Output the (x, y) coordinate of the center of the cell containing the given text.  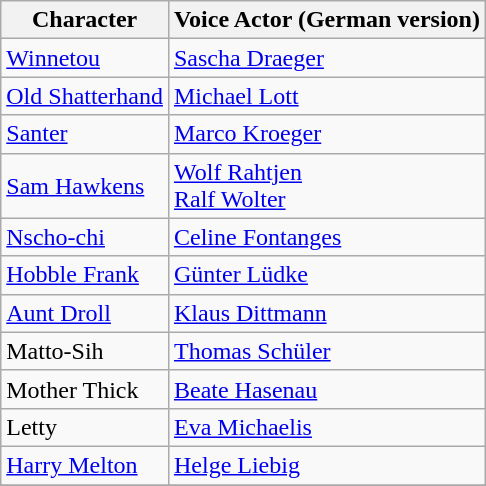
Harry Melton (85, 465)
Michael Lott (326, 96)
Santer (85, 134)
Mother Thick (85, 389)
Günter Lüdke (326, 275)
Helge Liebig (326, 465)
Marco Kroeger (326, 134)
Wolf Rahtjen Ralf Wolter (326, 186)
Character (85, 20)
Sam Hawkens (85, 186)
Letty (85, 427)
Matto-Sih (85, 351)
Hobble Frank (85, 275)
Voice Actor (German version) (326, 20)
Old Shatterhand (85, 96)
Klaus Dittmann (326, 313)
Beate Hasenau (326, 389)
Winnetou (85, 58)
Aunt Droll (85, 313)
Celine Fontanges (326, 237)
Thomas Schüler (326, 351)
Nscho-chi (85, 237)
Sascha Draeger (326, 58)
Eva Michaelis (326, 427)
